Return the (x, y) coordinate for the center point of the cell that contains the specified text.  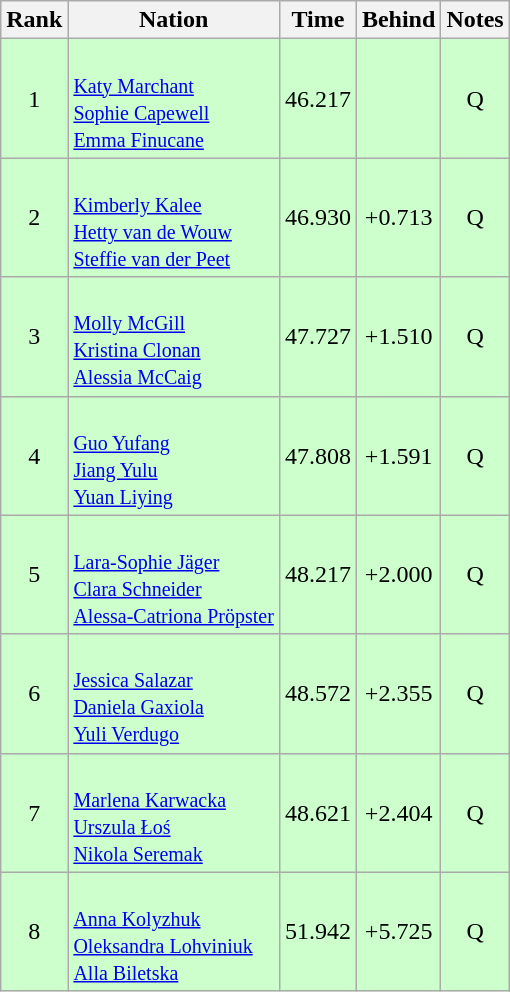
Katy MarchantSophie CapewellEmma Finucane (174, 98)
Behind (398, 20)
2 (34, 218)
Anna KolyzhukOleksandra LohviniukAlla Biletska (174, 932)
48.572 (318, 694)
+5.725 (398, 932)
+0.713 (398, 218)
Guo YufangJiang YuluYuan Liying (174, 456)
47.727 (318, 336)
+2.355 (398, 694)
Lara-Sophie JägerClara SchneiderAlessa-Catriona Pröpster (174, 574)
Notes (475, 20)
Marlena KarwackaUrszula ŁośNikola Seremak (174, 812)
Jessica SalazarDaniela GaxiolaYuli Verdugo (174, 694)
5 (34, 574)
+1.510 (398, 336)
Time (318, 20)
8 (34, 932)
48.621 (318, 812)
48.217 (318, 574)
51.942 (318, 932)
46.217 (318, 98)
+2.000 (398, 574)
3 (34, 336)
+2.404 (398, 812)
1 (34, 98)
4 (34, 456)
Rank (34, 20)
46.930 (318, 218)
Kimberly KaleeHetty van de WouwSteffie van der Peet (174, 218)
47.808 (318, 456)
+1.591 (398, 456)
6 (34, 694)
7 (34, 812)
Molly McGillKristina ClonanAlessia McCaig (174, 336)
Nation (174, 20)
